From the cell containing the given text, extract its center point as (X, Y) coordinate. 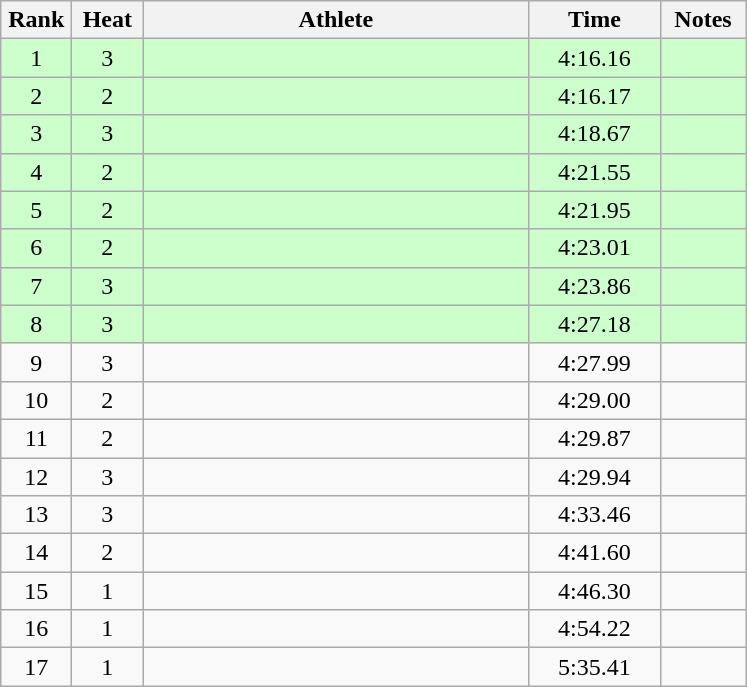
4 (36, 172)
Time (594, 20)
4:29.94 (594, 477)
4:21.95 (594, 210)
Rank (36, 20)
Notes (703, 20)
15 (36, 591)
4:41.60 (594, 553)
16 (36, 629)
5 (36, 210)
10 (36, 400)
9 (36, 362)
12 (36, 477)
4:23.01 (594, 248)
4:21.55 (594, 172)
Heat (108, 20)
4:18.67 (594, 134)
6 (36, 248)
7 (36, 286)
5:35.41 (594, 667)
11 (36, 438)
4:16.17 (594, 96)
4:46.30 (594, 591)
4:54.22 (594, 629)
17 (36, 667)
4:16.16 (594, 58)
4:29.00 (594, 400)
13 (36, 515)
14 (36, 553)
4:27.18 (594, 324)
8 (36, 324)
4:23.86 (594, 286)
Athlete (336, 20)
4:29.87 (594, 438)
4:33.46 (594, 515)
4:27.99 (594, 362)
